Find where the given text appears and provide that cell's center as (x, y) coordinate. 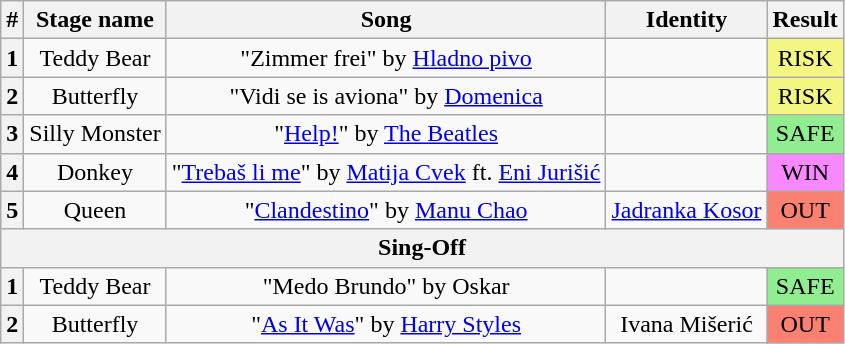
5 (12, 210)
Stage name (95, 20)
# (12, 20)
4 (12, 172)
Sing-Off (422, 248)
"Clandestino" by Manu Chao (386, 210)
Jadranka Kosor (686, 210)
"Trebaš li me" by Matija Cvek ft. Eni Jurišić (386, 172)
3 (12, 134)
"Help!" by The Beatles (386, 134)
Song (386, 20)
Result (805, 20)
"Zimmer frei" by Hladno pivo (386, 58)
Donkey (95, 172)
"Medo Brundo" by Oskar (386, 286)
Queen (95, 210)
"Vidi se is aviona" by Domenica (386, 96)
WIN (805, 172)
Silly Monster (95, 134)
Identity (686, 20)
Ivana Mišerić (686, 324)
"As It Was" by Harry Styles (386, 324)
